Scan for the cell matching the given text and deliver its [x, y] coordinate at center. 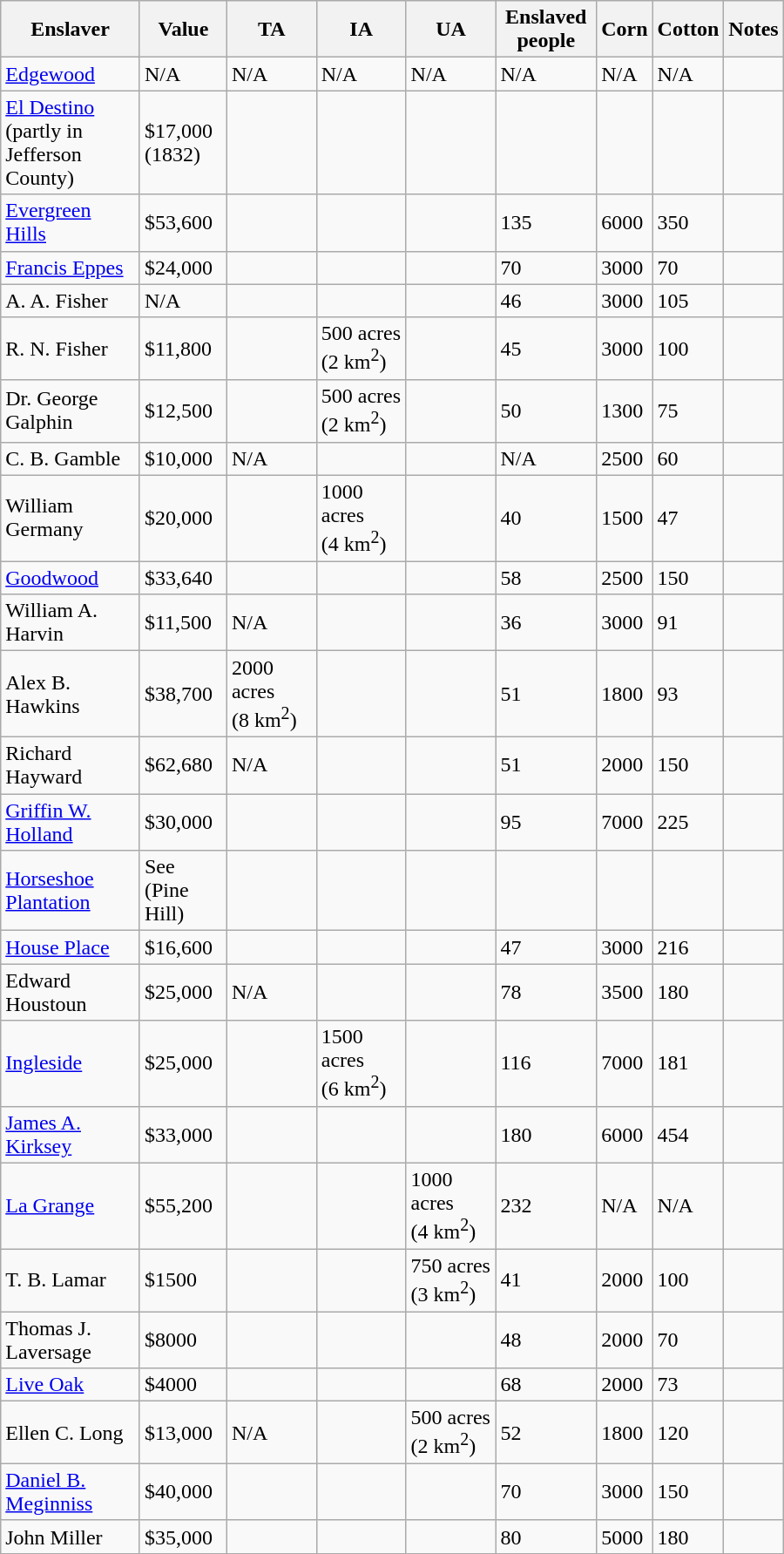
See (Pine Hill) [183, 891]
La Grange [71, 1206]
Edgewood [71, 74]
116 [546, 1063]
Francis Eppes [71, 268]
93 [688, 694]
5000 [625, 1537]
UA [451, 30]
Dr. George Galphin [71, 411]
Richard Hayward [71, 765]
135 [546, 223]
60 [688, 458]
Griffin W. Holland [71, 823]
$20,000 [183, 518]
75 [688, 411]
$33,000 [183, 1135]
48 [546, 1340]
T. B. Lamar [71, 1280]
120 [688, 1433]
Evergreen Hills [71, 223]
Thomas J. Laversage [71, 1340]
91 [688, 622]
232 [546, 1206]
1500 acres (6 km2) [361, 1063]
Edward Houstoun [71, 992]
Cotton [688, 30]
$11,500 [183, 622]
$24,000 [183, 268]
A. A. Fisher [71, 301]
Ellen C. Long [71, 1433]
Enslaver [71, 30]
41 [546, 1280]
50 [546, 411]
$12,500 [183, 411]
Alex B. Hawkins [71, 694]
C. B. Gamble [71, 458]
$13,000 [183, 1433]
105 [688, 301]
36 [546, 622]
1500 [625, 518]
R. N. Fisher [71, 349]
$17,000 (1832) [183, 143]
Daniel B. Meginniss [71, 1492]
John Miller [71, 1537]
$33,640 [183, 578]
$8000 [183, 1340]
$1500 [183, 1280]
$40,000 [183, 1492]
52 [546, 1433]
Horseshoe Plantation [71, 891]
$62,680 [183, 765]
Goodwood [71, 578]
216 [688, 947]
3500 [625, 992]
Ingleside [71, 1063]
46 [546, 301]
78 [546, 992]
68 [546, 1385]
Notes [754, 30]
1300 [625, 411]
80 [546, 1537]
$10,000 [183, 458]
750 acres (3 km2) [451, 1280]
Live Oak [71, 1385]
Corn [625, 30]
$4000 [183, 1385]
William A. Harvin [71, 622]
181 [688, 1063]
350 [688, 223]
Value [183, 30]
45 [546, 349]
58 [546, 578]
$38,700 [183, 694]
El Destino (partly in Jefferson County) [71, 143]
$11,800 [183, 349]
TA [272, 30]
$55,200 [183, 1206]
Enslaved people [546, 30]
2000 acres (8 km2) [272, 694]
IA [361, 30]
95 [546, 823]
454 [688, 1135]
House Place [71, 947]
$53,600 [183, 223]
James A. Kirksey [71, 1135]
225 [688, 823]
$35,000 [183, 1537]
William Germany [71, 518]
73 [688, 1385]
$16,600 [183, 947]
40 [546, 518]
$30,000 [183, 823]
